Search for the cell housing the specified text and yield its [x, y] center coordinate. 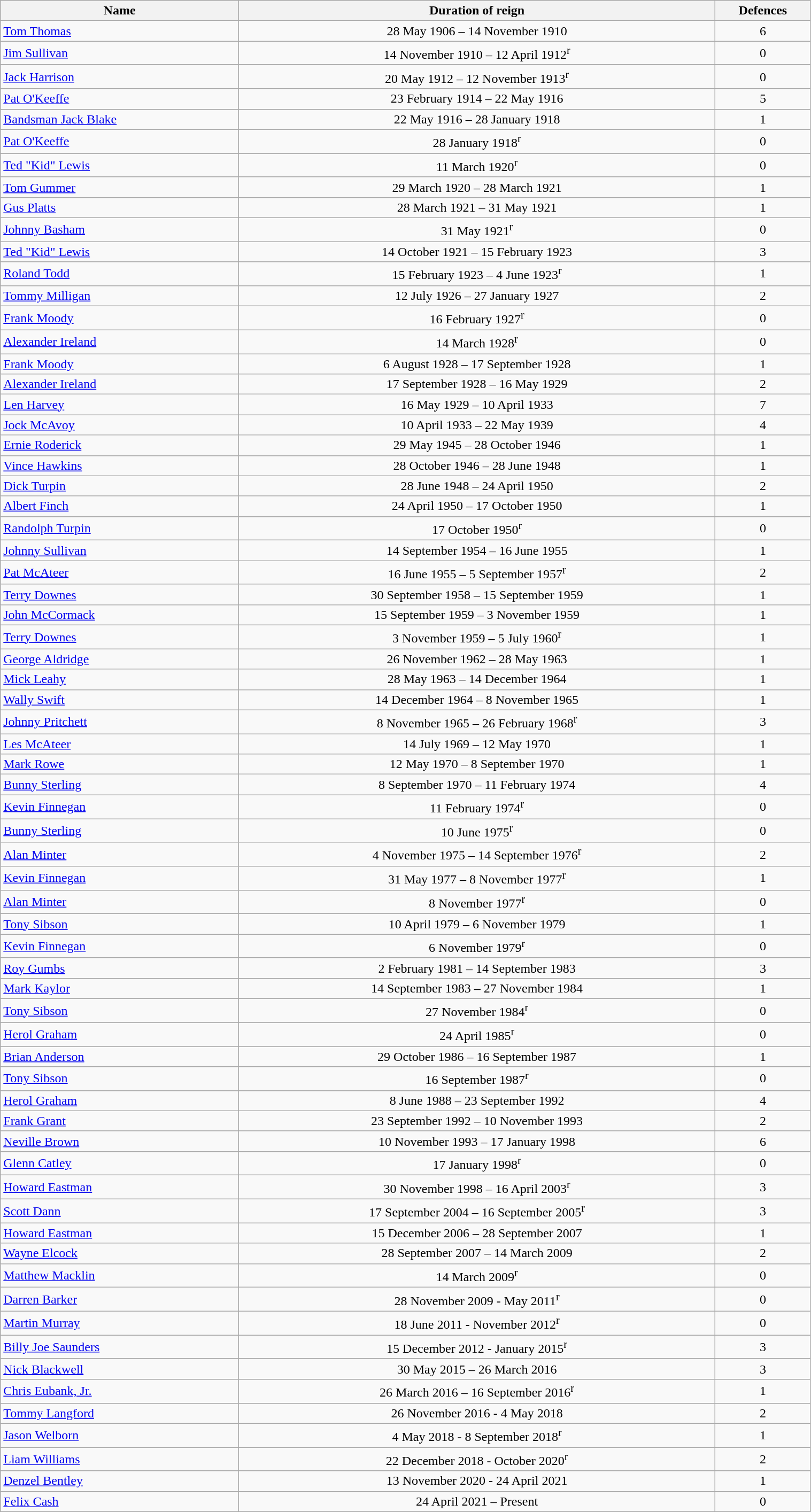
Liam Williams [120, 1459]
14 September 1954 – 16 June 1955 [477, 550]
8 September 1970 – 11 February 1974 [477, 785]
14 March 1928r [477, 342]
14 December 1964 – 8 November 1965 [477, 700]
Martin Murray [120, 1323]
Tommy Langford [120, 1413]
Neville Brown [120, 1141]
Darren Barker [120, 1300]
Gus Platts [120, 207]
4 November 1975 – 14 September 1976r [477, 854]
10 April 1979 – 6 November 1979 [477, 924]
Johnny Sullivan [120, 550]
John McCormack [120, 615]
Roland Todd [120, 274]
Wayne Elcock [120, 1253]
10 June 1975r [477, 831]
24 April 1985r [477, 1035]
6 November 1979r [477, 946]
26 March 2016 – 16 September 2016r [477, 1391]
6 August 1928 – 17 September 1928 [477, 364]
Ernie Roderick [120, 445]
Bandsman Jack Blake [120, 119]
Roy Gumbs [120, 968]
22 May 1916 – 28 January 1918 [477, 119]
20 May 1912 – 12 November 1913r [477, 77]
Brian Anderson [120, 1057]
Mark Kaylor [120, 988]
12 May 1970 – 8 September 1970 [477, 764]
Pat McAteer [120, 573]
28 June 1948 – 24 April 1950 [477, 486]
14 March 2009r [477, 1275]
Dick Turpin [120, 486]
24 April 1950 – 17 October 1950 [477, 506]
31 May 1977 – 8 November 1977r [477, 879]
31 May 1921r [477, 230]
28 March 1921 – 31 May 1921 [477, 207]
Felix Cash [120, 1501]
2 February 1981 – 14 September 1983 [477, 968]
12 July 1926 – 27 January 1927 [477, 296]
Denzel Bentley [120, 1481]
30 May 2015 – 26 March 2016 [477, 1369]
Chris Eubank, Jr. [120, 1391]
29 March 1920 – 28 March 1921 [477, 187]
13 November 2020 - 24 April 2021 [477, 1481]
5 [763, 99]
Tommy Milligan [120, 296]
4 May 2018 - 8 September 2018r [477, 1436]
28 October 1946 – 28 June 1948 [477, 466]
26 November 1962 – 28 May 1963 [477, 659]
Mick Leahy [120, 679]
15 December 2012 - January 2015r [477, 1347]
30 November 1998 – 16 April 2003r [477, 1188]
10 November 1993 – 17 January 1998 [477, 1141]
Johnny Basham [120, 230]
Glenn Catley [120, 1163]
Jock McAvoy [120, 425]
28 November 2009 - May 2011r [477, 1300]
10 April 1933 – 22 May 1939 [477, 425]
11 March 1920r [477, 166]
14 July 1969 – 12 May 1970 [477, 744]
27 November 1984r [477, 1010]
Defences [763, 11]
8 November 1977r [477, 902]
16 September 1987r [477, 1079]
14 September 1983 – 27 November 1984 [477, 988]
28 January 1918r [477, 141]
16 February 1927r [477, 319]
George Aldridge [120, 659]
16 May 1929 – 10 April 1933 [477, 405]
Duration of reign [477, 11]
Jack Harrison [120, 77]
17 September 1928 – 16 May 1929 [477, 384]
Name [120, 11]
24 April 2021 – Present [477, 1501]
Wally Swift [120, 700]
11 February 1974r [477, 807]
22 December 2018 - October 2020r [477, 1459]
23 September 1992 – 10 November 1993 [477, 1121]
Albert Finch [120, 506]
Len Harvey [120, 405]
Tom Gummer [120, 187]
8 November 1965 – 26 February 1968r [477, 722]
17 January 1998r [477, 1163]
8 June 1988 – 23 September 1992 [477, 1100]
Johnny Pritchett [120, 722]
Vince Hawkins [120, 466]
17 October 1950r [477, 528]
29 October 1986 – 16 September 1987 [477, 1057]
16 June 1955 – 5 September 1957r [477, 573]
18 June 2011 - November 2012r [477, 1323]
Billy Joe Saunders [120, 1347]
15 December 2006 – 28 September 2007 [477, 1233]
Frank Grant [120, 1121]
26 November 2016 - 4 May 2018 [477, 1413]
30 September 1958 – 15 September 1959 [477, 594]
7 [763, 405]
29 May 1945 – 28 October 1946 [477, 445]
15 September 1959 – 3 November 1959 [477, 615]
Les McAteer [120, 744]
28 May 1906 – 14 November 1910 [477, 31]
15 February 1923 – 4 June 1923r [477, 274]
Matthew Macklin [120, 1275]
14 October 1921 – 15 February 1923 [477, 252]
Scott Dann [120, 1211]
Mark Rowe [120, 764]
28 September 2007 – 14 March 2009 [477, 1253]
17 September 2004 – 16 September 2005r [477, 1211]
Tom Thomas [120, 31]
Jim Sullivan [120, 53]
23 February 1914 – 22 May 1916 [477, 99]
28 May 1963 – 14 December 1964 [477, 679]
Jason Welborn [120, 1436]
Randolph Turpin [120, 528]
3 November 1959 – 5 July 1960r [477, 637]
Nick Blackwell [120, 1369]
14 November 1910 – 12 April 1912r [477, 53]
